Provide the [x, y] coordinate of the cell's center where the given text is located.  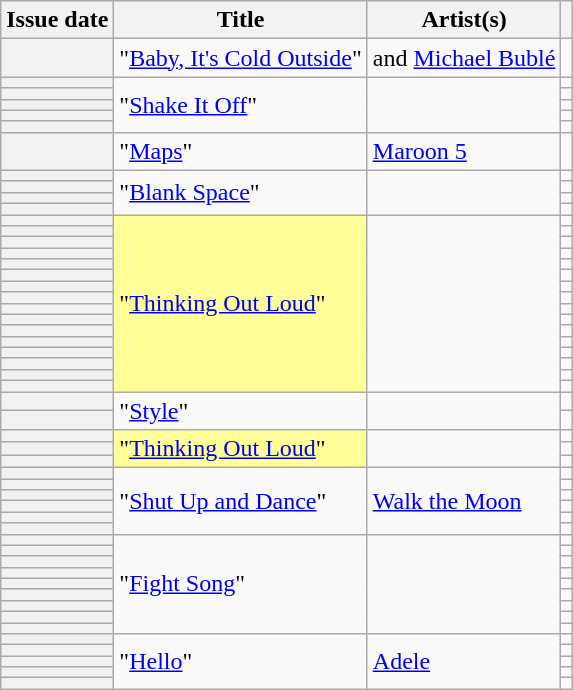
"Shake It Off" [240, 104]
"Maps" [240, 151]
Maroon 5 [464, 151]
"Style" [240, 411]
"Baby, It's Cold Outside" [240, 58]
Walk the Moon [464, 501]
"Fight Song" [240, 584]
"Blank Space" [240, 192]
Adele [464, 662]
Issue date [58, 20]
"Hello" [240, 662]
and Michael Bublé [464, 58]
Title [240, 20]
Artist(s) [464, 20]
"Shut Up and Dance" [240, 501]
